Locate the cell with the specified text and output its (x, y) center coordinate. 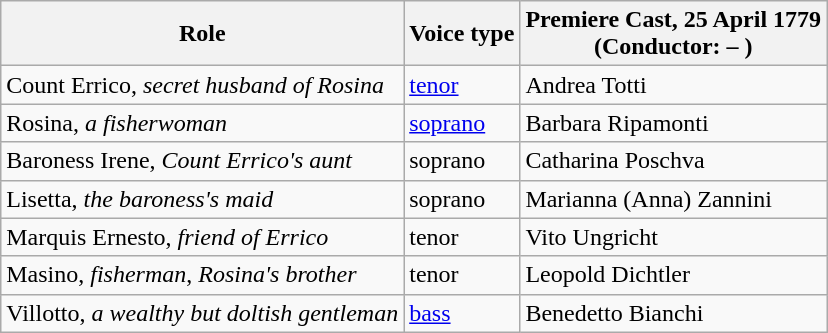
Benedetto Bianchi (674, 313)
Baroness Irene, Count Errico's aunt (202, 161)
Count Errico, secret husband of Rosina (202, 85)
Masino, fisherman, Rosina's brother (202, 275)
Barbara Ripamonti (674, 123)
bass (462, 313)
Leopold Dichtler (674, 275)
Vito Ungricht (674, 237)
Villotto, a wealthy but doltish gentleman (202, 313)
Lisetta, the baroness's maid (202, 199)
Marquis Ernesto, friend of Errico (202, 237)
Marianna (Anna) Zannini (674, 199)
Andrea Totti (674, 85)
Catharina Poschva (674, 161)
Premiere Cast, 25 April 1779(Conductor: – ) (674, 34)
Role (202, 34)
Rosina, a fisherwoman (202, 123)
Voice type (462, 34)
